Capture the cell that displays the provided text and extract its (x, y) central coordinate. 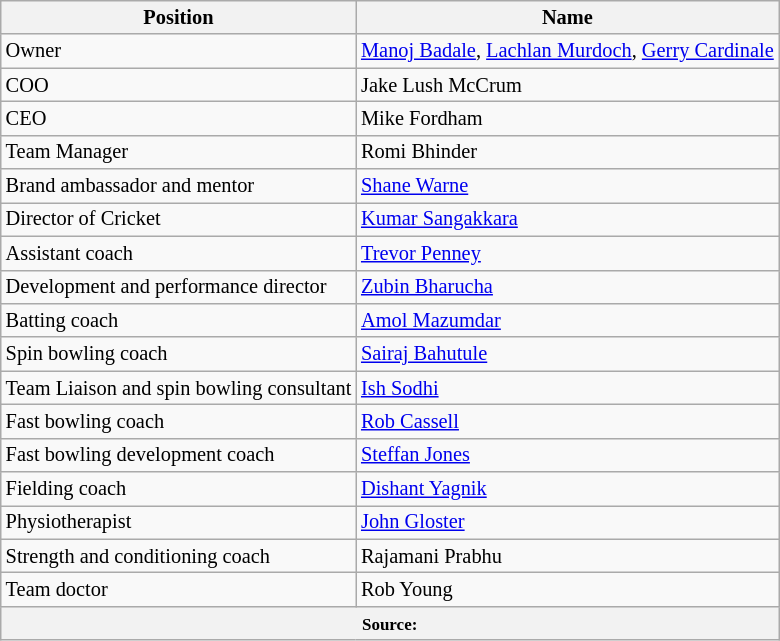
Team Liaison and spin bowling consultant (178, 388)
Fast bowling coach (178, 421)
Mike Fordham (567, 118)
Team Manager (178, 152)
Position (178, 17)
Brand ambassador and mentor (178, 186)
Name (567, 17)
Dishant Yagnik (567, 489)
Jake Lush McCrum (567, 85)
Fast bowling development coach (178, 455)
Fielding coach (178, 489)
Amol Mazumdar (567, 320)
Romi Bhinder (567, 152)
John Gloster (567, 522)
Assistant coach (178, 253)
Shane Warne (567, 186)
Rajamani Prabhu (567, 556)
Strength and conditioning coach (178, 556)
COO (178, 85)
Sairaj Bahutule (567, 354)
Ish Sodhi (567, 388)
Rob Cassell (567, 421)
Rob Young (567, 589)
Zubin Bharucha (567, 287)
Owner (178, 51)
Trevor Penney (567, 253)
CEO (178, 118)
Source: (390, 623)
Spin bowling coach (178, 354)
Batting coach (178, 320)
Physiotherapist (178, 522)
Team doctor (178, 589)
Director of Cricket (178, 219)
Steffan Jones (567, 455)
Development and performance director (178, 287)
Kumar Sangakkara (567, 219)
Manoj Badale, Lachlan Murdoch, Gerry Cardinale (567, 51)
